Identify which cell holds the provided text, then report its (X, Y) central coordinate. 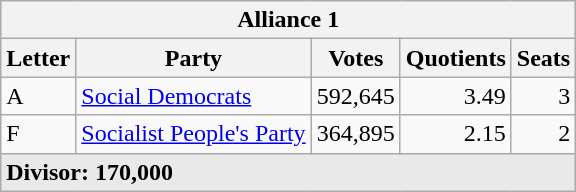
Votes (356, 58)
3.49 (456, 96)
Social Democrats (194, 96)
A (38, 96)
2.15 (456, 134)
Divisor: 170,000 (288, 172)
Quotients (456, 58)
F (38, 134)
592,645 (356, 96)
Seats (543, 58)
Socialist People's Party (194, 134)
2 (543, 134)
Alliance 1 (288, 20)
Party (194, 58)
3 (543, 96)
364,895 (356, 134)
Letter (38, 58)
